Pinpoint the cell where the given text exists, returning its [X, Y] midpoint coordinate. 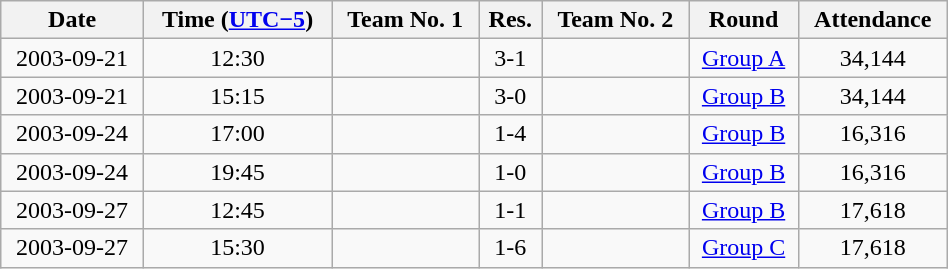
Group A [744, 58]
15:30 [237, 248]
Date [72, 20]
12:30 [237, 58]
1-0 [510, 172]
Group C [744, 248]
Attendance [872, 20]
12:45 [237, 210]
Team No. 2 [616, 20]
3-1 [510, 58]
3-0 [510, 96]
1-6 [510, 248]
15:15 [237, 96]
Team No. 1 [406, 20]
1-1 [510, 210]
1-4 [510, 134]
19:45 [237, 172]
17:00 [237, 134]
Res. [510, 20]
Round [744, 20]
Time (UTC−5) [237, 20]
